Locate the cell with the specified text and output its (x, y) center coordinate. 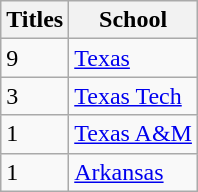
9 (35, 58)
3 (35, 96)
Titles (35, 20)
Texas (134, 58)
School (134, 20)
Texas A&M (134, 134)
Texas Tech (134, 96)
Arkansas (134, 172)
